Output the [x, y] coordinate of the center of the cell containing the given text.  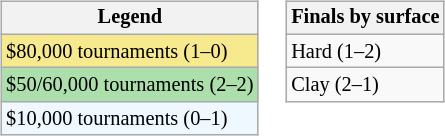
Clay (2–1) [365, 85]
Finals by surface [365, 18]
$10,000 tournaments (0–1) [130, 119]
Legend [130, 18]
$80,000 tournaments (1–0) [130, 51]
$50/60,000 tournaments (2–2) [130, 85]
Hard (1–2) [365, 51]
